Scan for the cell matching the given text and deliver its (X, Y) coordinate at center. 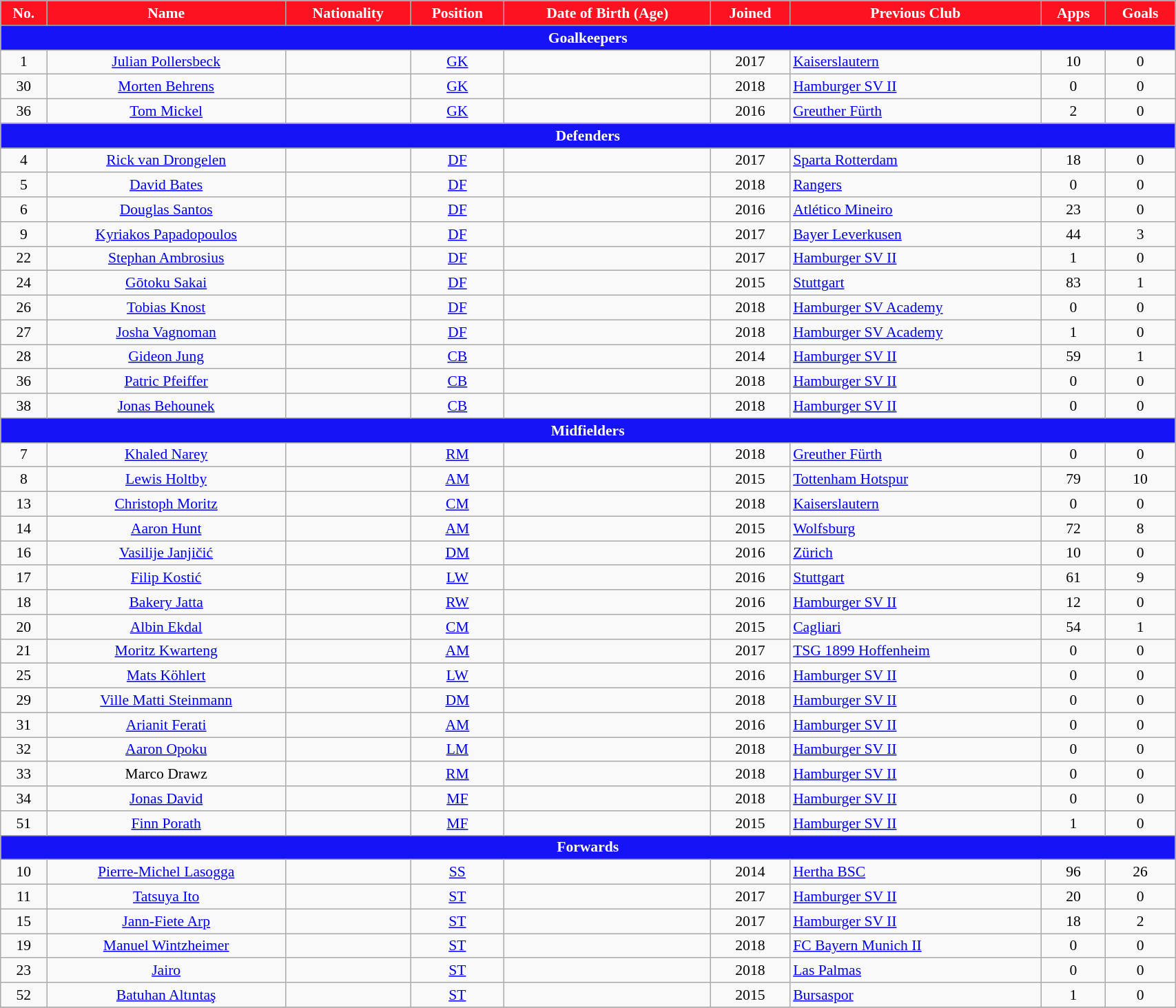
Christoph Moritz (166, 504)
Goalkeepers (588, 38)
34 (23, 799)
Tobias Knost (166, 308)
Julian Pollersbeck (166, 62)
Nationality (348, 13)
RW (457, 602)
96 (1073, 872)
Rick van Drongelen (166, 161)
Jonas Behounek (166, 406)
16 (23, 553)
22 (23, 258)
Gideon Jung (166, 357)
Jann-Fiete Arp (166, 921)
5 (23, 185)
38 (23, 406)
Forwards (588, 847)
Previous Club (915, 13)
83 (1073, 283)
Moritz Kwarteng (166, 651)
Batuhan Altıntaş (166, 995)
19 (23, 946)
13 (23, 504)
Vasilije Janjičić (166, 553)
Midfielders (588, 431)
6 (23, 209)
Wolfsburg (915, 528)
Cagliari (915, 627)
Aaron Opoku (166, 750)
Kyriakos Papadopoulos (166, 234)
17 (23, 578)
14 (23, 528)
Jonas David (166, 799)
32 (23, 750)
Morten Behrens (166, 87)
27 (23, 332)
Ville Matti Steinmann (166, 701)
Tottenham Hotspur (915, 480)
Jairo (166, 971)
Zürich (915, 553)
54 (1073, 627)
25 (23, 676)
FC Bayern Munich II (915, 946)
Patric Pfeiffer (166, 382)
4 (23, 161)
Aaron Hunt (166, 528)
Apps (1073, 13)
72 (1073, 528)
Gōtoku Sakai (166, 283)
Finn Porath (166, 823)
51 (23, 823)
28 (23, 357)
33 (23, 774)
24 (23, 283)
15 (23, 921)
Khaled Narey (166, 455)
31 (23, 725)
Manuel Wintzheimer (166, 946)
52 (23, 995)
Bayer Leverkusen (915, 234)
11 (23, 897)
Filip Kostić (166, 578)
No. (23, 13)
29 (23, 701)
Albin Ekdal (166, 627)
Atlético Mineiro (915, 209)
Tatsuya Ito (166, 897)
7 (23, 455)
Josha Vagnoman (166, 332)
Rangers (915, 185)
Name (166, 13)
Position (457, 13)
Tom Mickel (166, 112)
Mats Köhlert (166, 676)
Lewis Holtby (166, 480)
79 (1073, 480)
Bursaspor (915, 995)
30 (23, 87)
3 (1141, 234)
LM (457, 750)
Marco Drawz (166, 774)
Bakery Jatta (166, 602)
Sparta Rotterdam (915, 161)
Douglas Santos (166, 209)
61 (1073, 578)
Stephan Ambrosius (166, 258)
David Bates (166, 185)
Defenders (588, 136)
21 (23, 651)
Date of Birth (Age) (608, 13)
SS (457, 872)
Hertha BSC (915, 872)
Joined (750, 13)
Arianit Ferati (166, 725)
12 (1073, 602)
Las Palmas (915, 971)
Pierre-Michel Lasogga (166, 872)
Goals (1141, 13)
44 (1073, 234)
59 (1073, 357)
TSG 1899 Hoffenheim (915, 651)
